For the text-containing cell, return its midpoint in (X, Y) coordinate format. 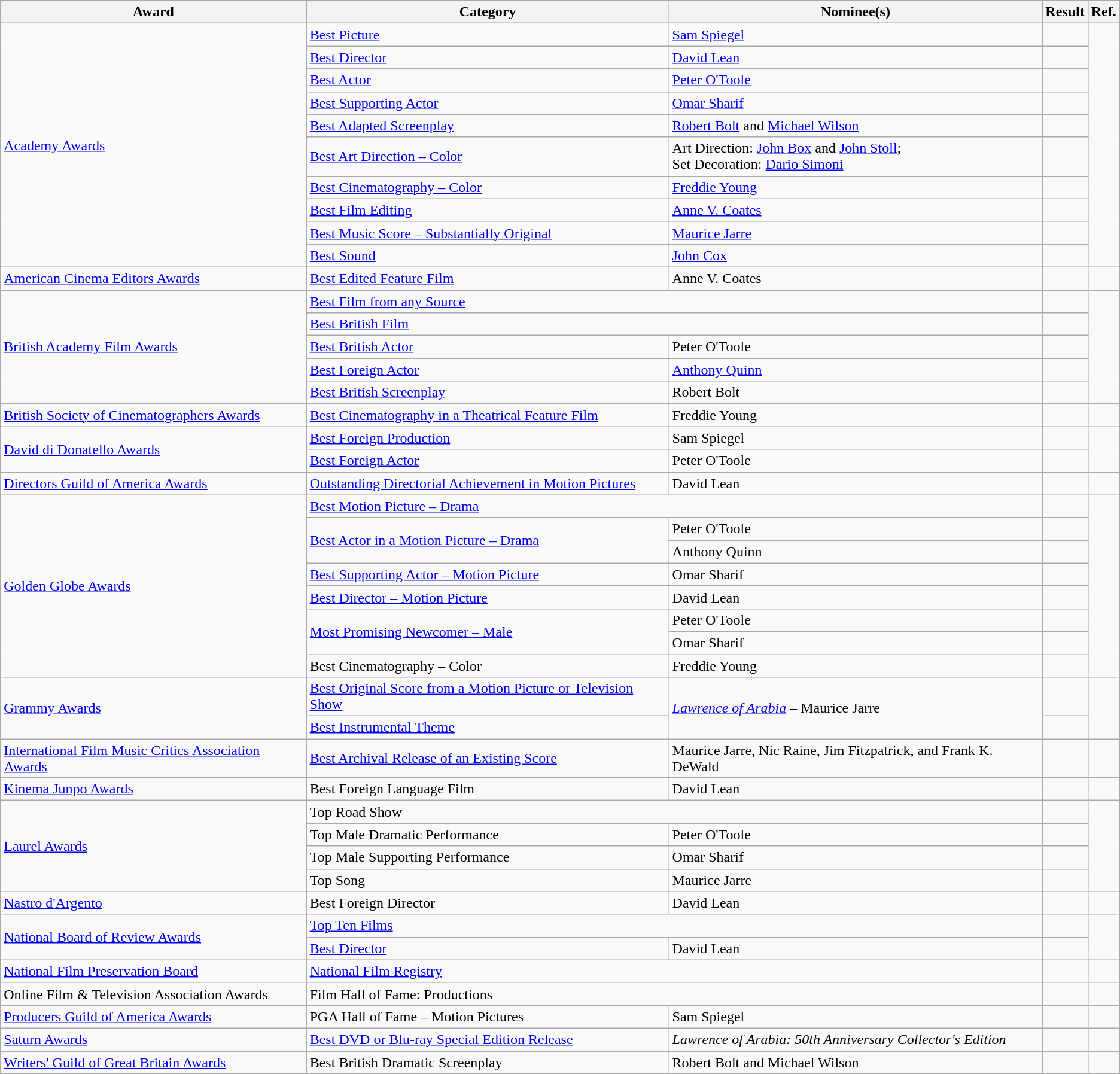
Best Art Direction – Color (488, 157)
Best Foreign Language Film (488, 789)
Best British Dramatic Screenplay (488, 1062)
Best Actor (488, 80)
Best Sound (488, 255)
Nastro d'Argento (153, 903)
Grammy Awards (153, 708)
Best Actor in a Motion Picture – Drama (488, 540)
Award (153, 12)
Most Promising Newcomer – Male (488, 631)
Best Foreign Director (488, 903)
Best Film Editing (488, 210)
Best Adapted Screenplay (488, 126)
Art Direction: John Box and John Stoll; Set Decoration: Dario Simoni (856, 157)
Best Supporting Actor – Motion Picture (488, 574)
American Cinema Editors Awards (153, 278)
Best Music Score – Substantially Original (488, 233)
Writers' Guild of Great Britain Awards (153, 1062)
Best Archival Release of an Existing Score (488, 759)
Best Cinematography in a Theatrical Feature Film (488, 415)
Category (488, 12)
Golden Globe Awards (153, 586)
Best Director – Motion Picture (488, 597)
Top Ten Films (674, 926)
Best Motion Picture – Drama (674, 506)
Producers Guild of America Awards (153, 1017)
Saturn Awards (153, 1039)
Kinema Junpo Awards (153, 789)
Laurel Awards (153, 846)
Maurice Jarre, Nic Raine, Jim Fitzpatrick, and Frank K. DeWald (856, 759)
Best Supporting Actor (488, 103)
Film Hall of Fame: Productions (674, 994)
Top Male Supporting Performance (488, 857)
Best Instrumental Theme (488, 728)
Best Edited Feature Film (488, 278)
National Film Registry (674, 971)
Lawrence of Arabia: 50th Anniversary Collector's Edition (856, 1039)
Directors Guild of America Awards (153, 483)
British Academy Film Awards (153, 346)
International Film Music Critics Association Awards (153, 759)
Best British Screenplay (488, 393)
Best Film from any Source (674, 301)
Best Original Score from a Motion Picture or Television Show (488, 696)
John Cox (856, 255)
Result (1065, 12)
David di Donatello Awards (153, 449)
British Society of Cinematographers Awards (153, 415)
Ref. (1103, 12)
Lawrence of Arabia – Maurice Jarre (856, 708)
National Board of Review Awards (153, 937)
Best DVD or Blu-ray Special Edition Release (488, 1039)
Top Song (488, 880)
Best Picture (488, 35)
Outstanding Directorial Achievement in Motion Pictures (488, 483)
Online Film & Television Association Awards (153, 994)
PGA Hall of Fame – Motion Pictures (488, 1017)
National Film Preservation Board (153, 971)
Best Foreign Production (488, 438)
Best British Film (674, 324)
Top Male Dramatic Performance (488, 835)
Best British Actor (488, 347)
Robert Bolt (856, 393)
Academy Awards (153, 145)
Top Road Show (674, 812)
Nominee(s) (856, 12)
